Search for the cell housing the specified text and yield its (X, Y) center coordinate. 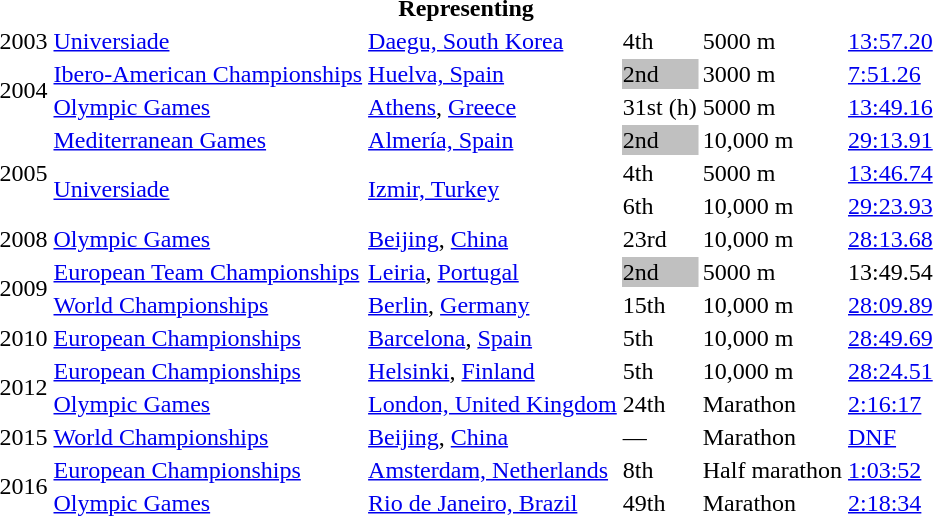
European Team Championships (208, 272)
Half marathon (772, 470)
Izmir, Turkey (493, 190)
Huelva, Spain (493, 74)
23rd (660, 239)
Barcelona, Spain (493, 338)
6th (660, 206)
Berlin, Germany (493, 305)
8th (660, 470)
Helsinki, Finland (493, 371)
15th (660, 305)
31st (h) (660, 107)
Athens, Greece (493, 107)
Mediterranean Games (208, 140)
— (660, 437)
Almería, Spain (493, 140)
Daegu, South Korea (493, 41)
London, United Kingdom (493, 404)
24th (660, 404)
Ibero-American Championships (208, 74)
Leiria, Portugal (493, 272)
3000 m (772, 74)
Amsterdam, Netherlands (493, 470)
